Return [x, y] of the center of cell containing provided text 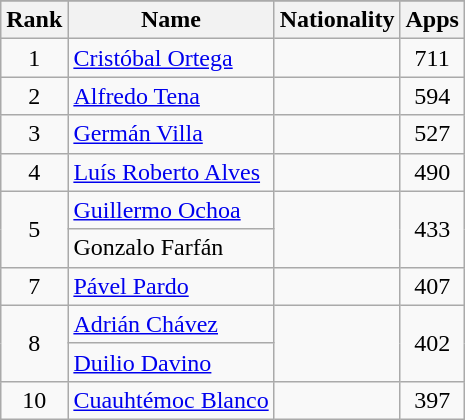
397 [432, 400]
402 [432, 343]
Alfredo Tena [171, 96]
Pável Pardo [171, 286]
Guillermo Ochoa [171, 210]
527 [432, 134]
Adrián Chávez [171, 324]
10 [34, 400]
Cristóbal Ortega [171, 58]
8 [34, 343]
1 [34, 58]
Rank [34, 20]
4 [34, 172]
Germán Villa [171, 134]
594 [432, 96]
Gonzalo Farfán [171, 248]
2 [34, 96]
Luís Roberto Alves [171, 172]
5 [34, 229]
Duilio Davino [171, 362]
3 [34, 134]
711 [432, 58]
Nationality [337, 20]
7 [34, 286]
Cuauhtémoc Blanco [171, 400]
407 [432, 286]
Apps [432, 20]
433 [432, 229]
Name [171, 20]
490 [432, 172]
